Provide the (x, y) coordinate of the cell's center where the given text is located.  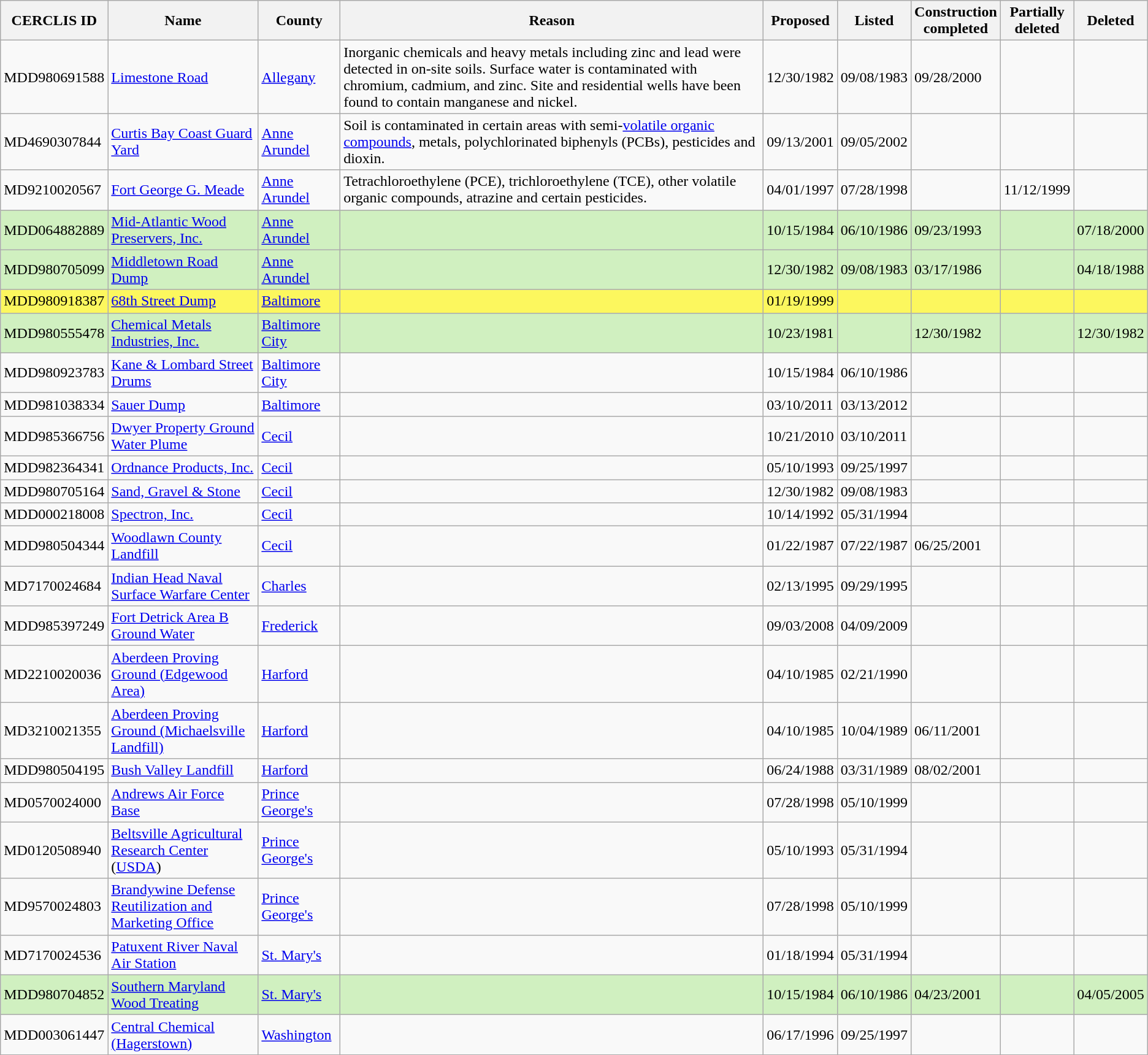
09/23/1993 (956, 229)
08/02/2001 (956, 770)
MD9570024803 (54, 907)
Tetrachloroethylene (PCE), trichloroethylene (TCE), other volatile organic compounds, atrazine and certain pesticides. (552, 190)
09/29/1995 (874, 586)
MD3210021355 (54, 731)
04/05/2005 (1111, 995)
Proposed (800, 21)
MDD980504344 (54, 546)
CERCLIS ID (54, 21)
Woodlawn County Landfill (183, 546)
10/23/1981 (800, 332)
MD4690307844 (54, 142)
06/11/2001 (956, 731)
Reason (552, 21)
Kane & Lombard Street Drums (183, 373)
Beltsville Agricultural Research Center (USDA) (183, 850)
MDD980923783 (54, 373)
03/13/2012 (874, 404)
Sand, Gravel & Stone (183, 491)
Aberdeen Proving Ground (Edgewood Area) (183, 674)
MDD980504195 (54, 770)
MDD981038334 (54, 404)
Partiallydeleted (1037, 21)
County (299, 21)
Listed (874, 21)
Southern Maryland Wood Treating (183, 995)
MDD985366756 (54, 435)
MDD980704852 (54, 995)
Limestone Road (183, 77)
10/21/2010 (800, 435)
MD9210020567 (54, 190)
03/17/1986 (956, 270)
MDD980918387 (54, 301)
Andrews Air Force Base (183, 802)
Middletown Road Dump (183, 270)
01/19/1999 (800, 301)
MD7170024536 (54, 954)
04/18/1988 (1111, 270)
07/18/2000 (1111, 229)
07/22/1987 (874, 546)
02/21/1990 (874, 674)
Central Chemical (Hagerstown) (183, 1034)
04/23/2001 (956, 995)
MDD980705164 (54, 491)
09/03/2008 (800, 626)
MD7170024684 (54, 586)
09/05/2002 (874, 142)
11/12/1999 (1037, 190)
Fort Detrick Area B Ground Water (183, 626)
Brandywine Defense Reutilization and Marketing Office (183, 907)
Sauer Dump (183, 404)
Name (183, 21)
01/18/1994 (800, 954)
04/01/1997 (800, 190)
MDD980555478 (54, 332)
Chemical Metals Industries, Inc. (183, 332)
Patuxent River Naval Air Station (183, 954)
Washington (299, 1034)
MD0120508940 (54, 850)
Curtis Bay Coast Guard Yard (183, 142)
MDD980705099 (54, 270)
09/13/2001 (800, 142)
Bush Valley Landfill (183, 770)
Indian Head Naval Surface Warfare Center (183, 586)
09/28/2000 (956, 77)
MDD064882889 (54, 229)
Allegany (299, 77)
Deleted (1111, 21)
MD2210020036 (54, 674)
06/17/1996 (800, 1034)
Ordnance Products, Inc. (183, 467)
MDD985397249 (54, 626)
Mid-Atlantic Wood Preservers, Inc. (183, 229)
Constructioncompleted (956, 21)
06/25/2001 (956, 546)
10/14/1992 (800, 515)
10/04/1989 (874, 731)
MD0570024000 (54, 802)
Charles (299, 586)
03/31/1989 (874, 770)
Aberdeen Proving Ground (Michaelsville Landfill) (183, 731)
06/24/1988 (800, 770)
68th Street Dump (183, 301)
Fort George G. Meade (183, 190)
Soil is contaminated in certain areas with semi-volatile organic compounds, metals, polychlorinated biphenyls (PCBs), pesticides and dioxin. (552, 142)
MDD980691588 (54, 77)
MDD982364341 (54, 467)
04/09/2009 (874, 626)
Spectron, Inc. (183, 515)
MDD003061447 (54, 1034)
01/22/1987 (800, 546)
MDD000218008 (54, 515)
Frederick (299, 626)
02/13/1995 (800, 586)
Dwyer Property Ground Water Plume (183, 435)
